Find where the given text appears and provide that cell's center as [x, y] coordinate. 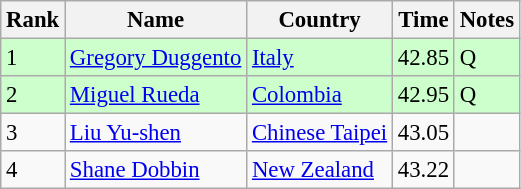
Gregory Duggento [156, 58]
42.85 [423, 58]
Miguel Rueda [156, 95]
Rank [33, 20]
Liu Yu-shen [156, 133]
Notes [486, 20]
Country [320, 20]
1 [33, 58]
43.22 [423, 170]
2 [33, 95]
Colombia [320, 95]
Time [423, 20]
42.95 [423, 95]
Italy [320, 58]
43.05 [423, 133]
New Zealand [320, 170]
Shane Dobbin [156, 170]
Name [156, 20]
Chinese Taipei [320, 133]
3 [33, 133]
4 [33, 170]
